Find where the given text appears and provide that cell's center as (X, Y) coordinate. 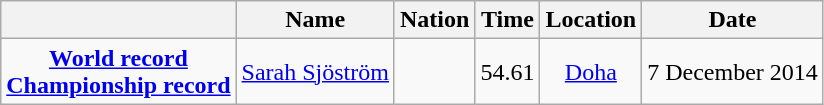
World recordChampionship record (118, 72)
54.61 (508, 72)
Nation (434, 20)
Time (508, 20)
7 December 2014 (733, 72)
Name (315, 20)
Sarah Sjöström (315, 72)
Location (591, 20)
Date (733, 20)
Doha (591, 72)
